Detect which cell encompasses the target text, then output its (x, y) center coordinate. 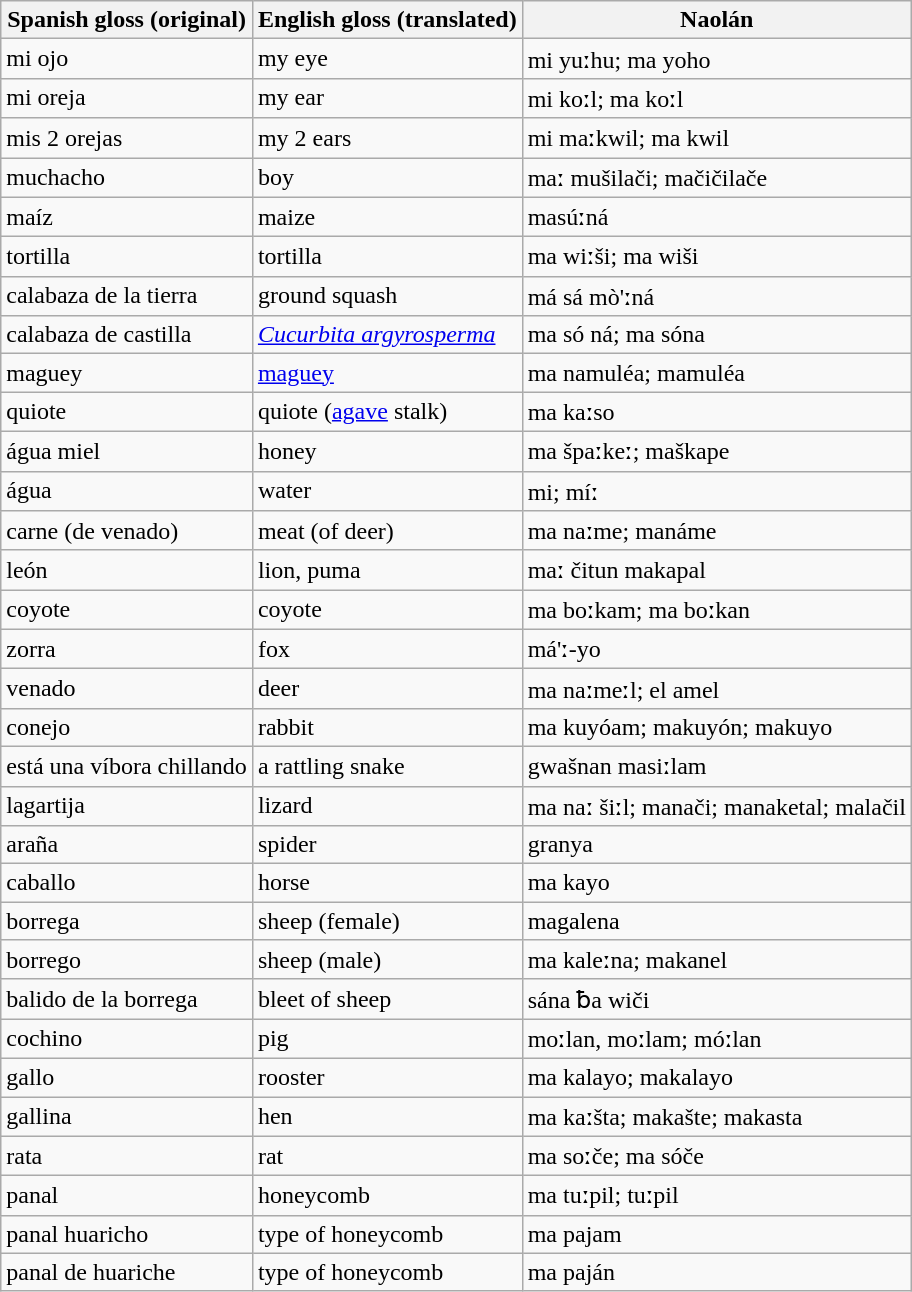
horse (387, 883)
hen (387, 1116)
quiote (agave stalk) (387, 412)
sána ƀa wiči (716, 999)
granya (716, 845)
panal (127, 1196)
masúːná (716, 217)
meat (of deer) (387, 531)
my eye (387, 59)
caballo (127, 883)
gwašnan masiːlam (716, 766)
muchacho (127, 178)
ma kayo (716, 883)
my 2 ears (387, 138)
gallo (127, 1077)
borrega (127, 921)
my ear (387, 98)
honey (387, 451)
lagartija (127, 806)
maː čitun makapal (716, 570)
pig (387, 1039)
Spanish gloss (original) (127, 20)
ma kaːšta; makašte; makasta (716, 1116)
English gloss (translated) (387, 20)
mi maːkwil; ma kwil (716, 138)
carne (de venado) (127, 531)
Cucurbita argyrosperma (387, 335)
ma naːme; manáme (716, 531)
cochino (127, 1039)
ma soːče; ma sóče (716, 1156)
rata (127, 1156)
honeycomb (387, 1196)
mi oreja (127, 98)
ma wiːši; ma wiši (716, 257)
água (127, 491)
deer (387, 689)
bleet of sheep (387, 999)
mi; míː (716, 491)
araña (127, 845)
ma kaːso (716, 412)
quiote (127, 412)
mi yuːhu; ma yoho (716, 59)
ma kuyóam; makuyón; makuyo (716, 727)
venado (127, 689)
Naolán (716, 20)
boy (387, 178)
panal de huariche (127, 1272)
león (127, 570)
a rattling snake (387, 766)
maize (387, 217)
fox (387, 649)
maíz (127, 217)
ma naː šiːl; manači; manaketal; malačil (716, 806)
spider (387, 845)
ma pajam (716, 1234)
rabbit (387, 727)
má'ː-yo (716, 649)
ma tuːpil; tuːpil (716, 1196)
ma kaleːna; makanel (716, 960)
lion, puma (387, 570)
ma paján (716, 1272)
ma naːmeːl; el amel (716, 689)
ma boːkam; ma boːkan (716, 610)
magalena (716, 921)
má sá mò'ːná (716, 296)
moːlan, moːlam; móːlan (716, 1039)
lizard (387, 806)
zorra (127, 649)
balido de la borrega (127, 999)
calabaza de la tierra (127, 296)
ma namuléa; mamuléa (716, 373)
ma só ná; ma sóna (716, 335)
ground squash (387, 296)
panal huaricho (127, 1234)
calabaza de castilla (127, 335)
borrego (127, 960)
sheep (female) (387, 921)
ma kalayo; makalayo (716, 1077)
rat (387, 1156)
gallina (127, 1116)
conejo (127, 727)
ma špaːkeː; maškape (716, 451)
maː mušilači; mačičilače (716, 178)
mi koːl; ma koːl (716, 98)
sheep (male) (387, 960)
mi ojo (127, 59)
está una víbora chillando (127, 766)
rooster (387, 1077)
water (387, 491)
água miel (127, 451)
mis 2 orejas (127, 138)
